Provide the (x, y) coordinate of the cell's center where the given text is located.  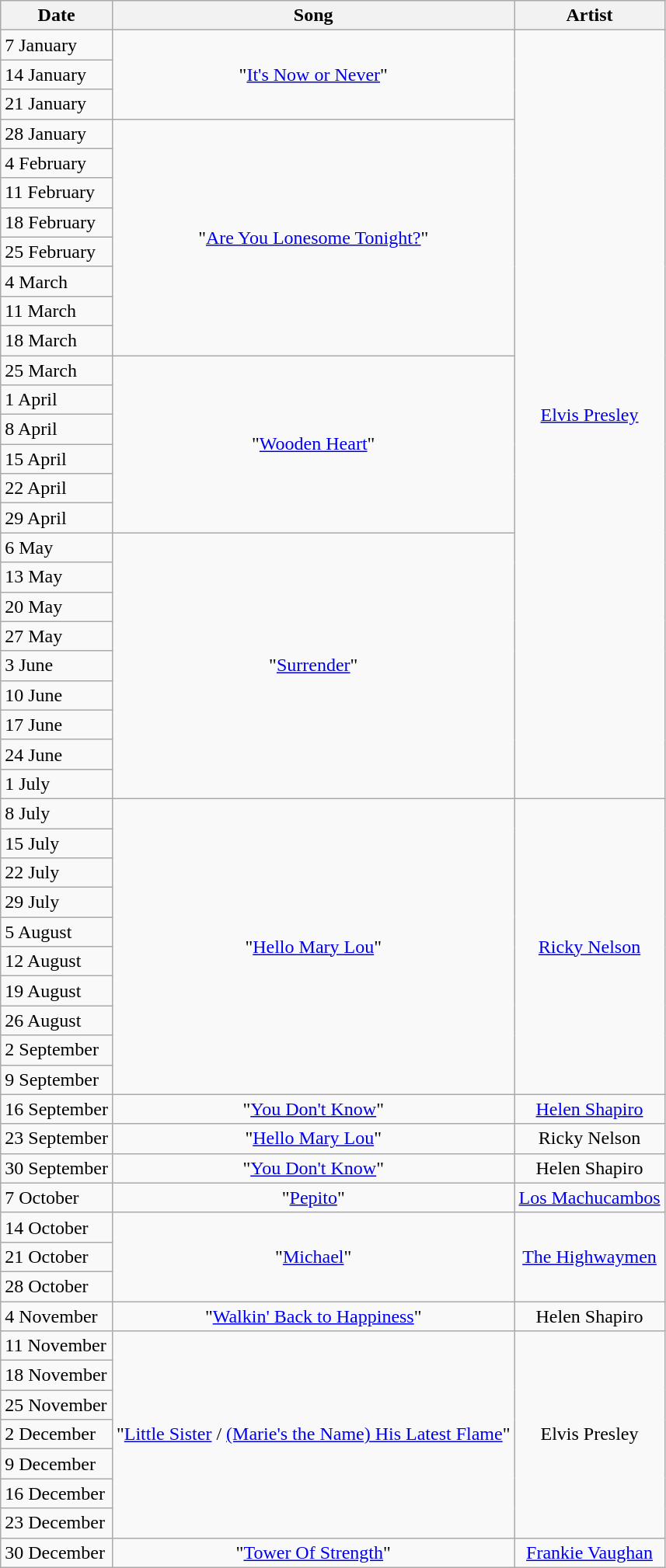
23 September (57, 1139)
19 August (57, 991)
2 December (57, 1434)
1 July (57, 784)
22 July (57, 873)
21 October (57, 1257)
20 May (57, 607)
4 March (57, 281)
5 August (57, 932)
14 January (57, 75)
Date (57, 16)
Song (313, 16)
23 December (57, 1523)
"Walkin' Back to Happiness" (313, 1316)
7 January (57, 45)
30 September (57, 1168)
8 July (57, 813)
18 March (57, 340)
24 June (57, 754)
16 September (57, 1109)
8 April (57, 429)
4 November (57, 1316)
Artist (589, 16)
11 March (57, 311)
4 February (57, 163)
25 March (57, 370)
25 February (57, 252)
2 September (57, 1050)
10 June (57, 695)
18 November (57, 1375)
"Surrender" (313, 666)
25 November (57, 1405)
28 January (57, 134)
12 August (57, 961)
The Highwaymen (589, 1257)
17 June (57, 725)
"Little Sister / (Marie's the Name) His Latest Flame" (313, 1434)
"Tower Of Strength" (313, 1552)
15 July (57, 843)
Los Machucambos (589, 1198)
1 April (57, 400)
9 December (57, 1464)
Frankie Vaughan (589, 1552)
"It's Now or Never" (313, 75)
28 October (57, 1286)
29 July (57, 902)
3 June (57, 666)
"Wooden Heart" (313, 444)
9 September (57, 1080)
14 October (57, 1227)
27 May (57, 636)
18 February (57, 222)
30 December (57, 1552)
6 May (57, 548)
21 January (57, 104)
"Are You Lonesome Tonight?" (313, 237)
13 May (57, 577)
11 February (57, 193)
16 December (57, 1493)
11 November (57, 1346)
7 October (57, 1198)
22 April (57, 488)
"Pepito" (313, 1198)
29 April (57, 518)
26 August (57, 1020)
15 April (57, 459)
"Michael" (313, 1257)
